Capture the cell that displays the provided text and extract its (X, Y) central coordinate. 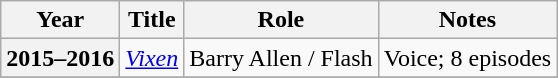
Role (281, 20)
Barry Allen / Flash (281, 58)
Voice; 8 episodes (468, 58)
Title (152, 20)
Notes (468, 20)
Year (60, 20)
Vixen (152, 58)
2015–2016 (60, 58)
